Capture the cell that displays the provided text and extract its (x, y) central coordinate. 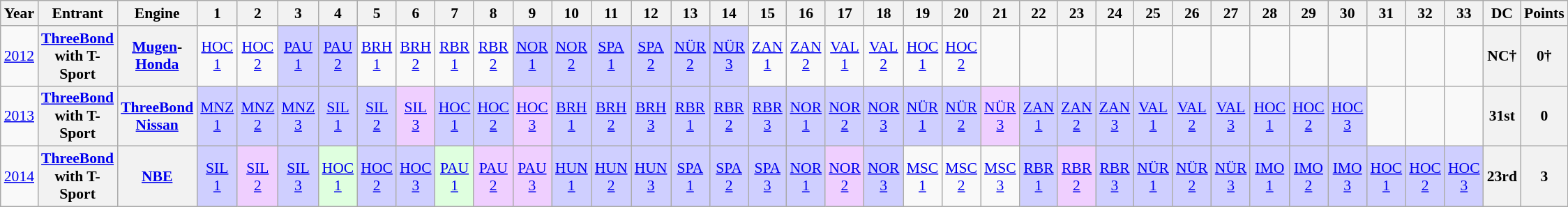
14 (729, 13)
21 (1000, 13)
0 (1544, 116)
16 (806, 13)
Mugen-Honda (157, 56)
12 (651, 13)
2012 (20, 56)
1 (217, 13)
10 (572, 13)
MSC3 (1000, 177)
PAU3 (532, 177)
18 (884, 13)
27 (1231, 13)
20 (961, 13)
VAL3 (1231, 116)
HUN3 (651, 177)
15 (767, 13)
7 (455, 13)
9 (532, 13)
28 (1269, 13)
DC (1502, 13)
22 (1039, 13)
5 (377, 13)
31st (1502, 116)
NC† (1502, 56)
SPA3 (767, 177)
MNZ1 (217, 116)
29 (1309, 13)
IMO2 (1309, 177)
NBE (157, 177)
32 (1425, 13)
MNZ2 (257, 116)
19 (923, 13)
Engine (157, 13)
2014 (20, 177)
MSC1 (923, 177)
4 (338, 13)
2 (257, 13)
Entrant (77, 13)
IMO3 (1348, 177)
13 (691, 13)
2013 (20, 116)
MNZ3 (298, 116)
30 (1348, 13)
24 (1115, 13)
HUN2 (611, 177)
ThreeBond Nissan (157, 116)
8 (493, 13)
26 (1192, 13)
23 (1076, 13)
31 (1387, 13)
IMO1 (1269, 177)
6 (416, 13)
25 (1153, 13)
17 (845, 13)
Points (1544, 13)
0† (1544, 56)
HUN1 (572, 177)
MSC2 (961, 177)
BRH3 (651, 116)
ZAN3 (1115, 116)
Year (20, 13)
11 (611, 13)
23rd (1502, 177)
33 (1464, 13)
